Return (X, Y) of the center of cell containing provided text 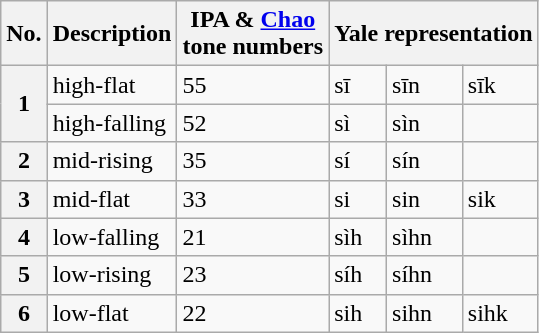
sīk (500, 85)
sīn (425, 85)
mid-rising (112, 161)
sī (358, 85)
21 (253, 237)
1 (24, 104)
sik (500, 199)
4 (24, 237)
IPA & Chao tone numbers (253, 34)
síhn (425, 275)
35 (253, 161)
22 (253, 313)
23 (253, 275)
No. (24, 34)
2 (24, 161)
sihk (500, 313)
high-falling (112, 123)
sin (425, 199)
6 (24, 313)
sìhn (425, 237)
mid-flat (112, 199)
Yale representation (434, 34)
sìn (425, 123)
55 (253, 85)
low-flat (112, 313)
5 (24, 275)
sìh (358, 237)
low-rising (112, 275)
low-falling (112, 237)
sihn (425, 313)
síh (358, 275)
sì (358, 123)
si (358, 199)
3 (24, 199)
52 (253, 123)
high-flat (112, 85)
Description (112, 34)
33 (253, 199)
sí (358, 161)
sín (425, 161)
sih (358, 313)
